Capture the cell that displays the provided text and extract its (X, Y) central coordinate. 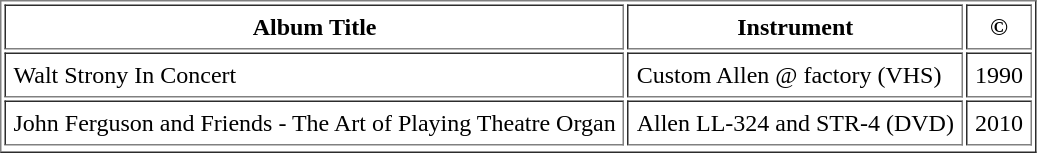
Custom Allen @ factory (VHS) (796, 74)
© (999, 26)
Album Title (314, 26)
Allen LL-324 and STR-4 (DVD) (796, 122)
1990 (999, 74)
Walt Strony In Concert (314, 74)
Instrument (796, 26)
John Ferguson and Friends - The Art of Playing Theatre Organ (314, 122)
2010 (999, 122)
